Locate the cell with the specified text and output its [X, Y] center coordinate. 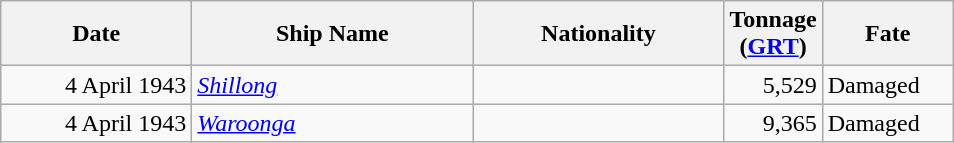
Fate [888, 34]
Tonnage(GRT) [773, 34]
5,529 [773, 85]
Ship Name [332, 34]
9,365 [773, 123]
Date [96, 34]
Waroonga [332, 123]
Shillong [332, 85]
Nationality [598, 34]
